Identify which cell holds the provided text, then report its (x, y) central coordinate. 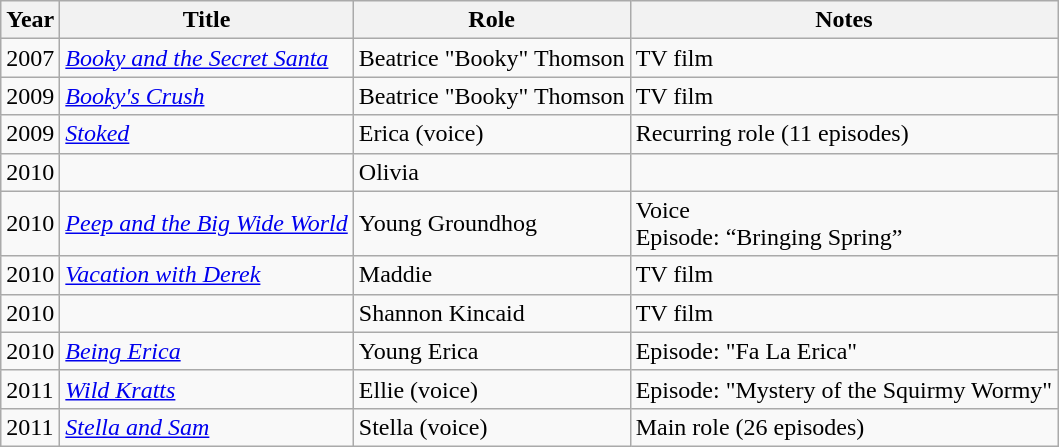
Stoked (206, 134)
Young Erica (492, 351)
2007 (30, 58)
Role (492, 20)
Peep and the Big Wide World (206, 224)
Voice Episode: “Bringing Spring” (844, 224)
Booky's Crush (206, 96)
Recurring role (11 episodes) (844, 134)
Young Groundhog (492, 224)
Booky and the Secret Santa (206, 58)
Stella and Sam (206, 427)
Episode: "Mystery of the Squirmy Wormy" (844, 389)
Ellie (voice) (492, 389)
Maddie (492, 275)
Notes (844, 20)
Main role (26 episodes) (844, 427)
Title (206, 20)
Episode: "Fa La Erica" (844, 351)
Being Erica (206, 351)
Year (30, 20)
Olivia (492, 172)
Vacation with Derek (206, 275)
Erica (voice) (492, 134)
Wild Kratts (206, 389)
Shannon Kincaid (492, 313)
Stella (voice) (492, 427)
